From the cell containing the given text, extract its center point as (X, Y) coordinate. 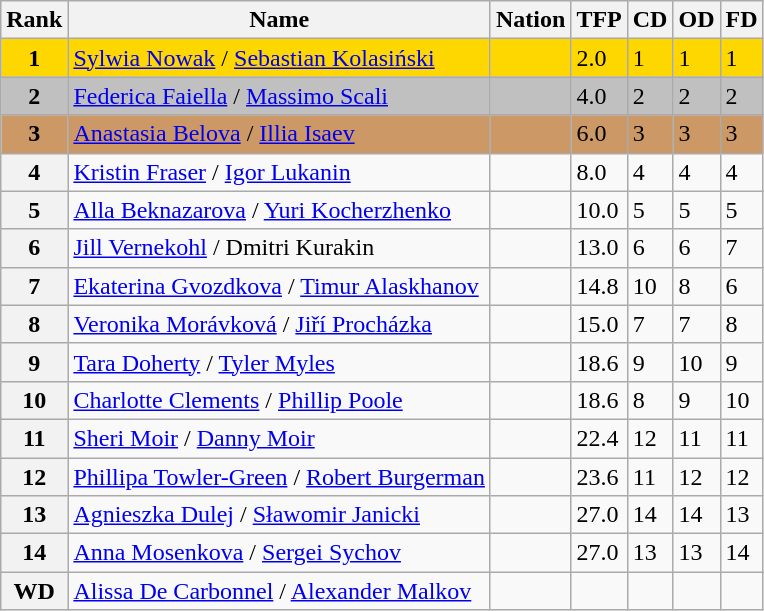
4.0 (599, 96)
10.0 (599, 210)
OD (696, 20)
Federica Faiella / Massimo Scali (280, 96)
6.0 (599, 134)
Phillipa Towler-Green / Robert Burgerman (280, 477)
Charlotte Clements / Phillip Poole (280, 400)
Anastasia Belova / Illia Isaev (280, 134)
23.6 (599, 477)
Jill Vernekohl / Dmitri Kurakin (280, 248)
Nation (530, 20)
CD (650, 20)
14.8 (599, 286)
Veronika Morávková / Jiří Procházka (280, 324)
13.0 (599, 248)
Agnieszka Dulej / Sławomir Janicki (280, 515)
Sheri Moir / Danny Moir (280, 438)
2.0 (599, 58)
15.0 (599, 324)
Name (280, 20)
Tara Doherty / Tyler Myles (280, 362)
Sylwia Nowak / Sebastian Kolasiński (280, 58)
Anna Mosenkova / Sergei Sychov (280, 553)
8.0 (599, 172)
TFP (599, 20)
22.4 (599, 438)
Kristin Fraser / Igor Lukanin (280, 172)
WD (34, 591)
FD (742, 20)
Ekaterina Gvozdkova / Timur Alaskhanov (280, 286)
Alissa De Carbonnel / Alexander Malkov (280, 591)
Alla Beknazarova / Yuri Kocherzhenko (280, 210)
Rank (34, 20)
